From the cell containing the given text, extract its center point as (X, Y) coordinate. 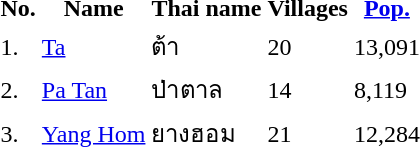
20 (308, 46)
14 (308, 90)
Pa Tan (94, 90)
ป่าตาล (206, 90)
ต้า (206, 46)
Ta (94, 46)
